Output the (x, y) coordinate of the center of the cell containing the given text.  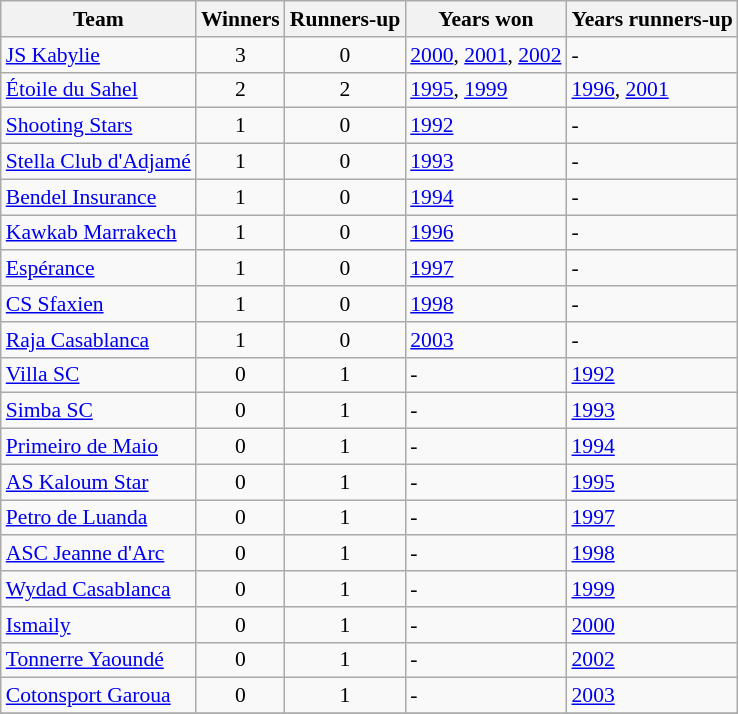
ASC Jeanne d'Arc (98, 554)
Years runners-up (652, 19)
CS Sfaxien (98, 304)
Petro de Luanda (98, 518)
2000 (652, 625)
Villa SC (98, 375)
1996 (486, 233)
1996, 2001 (652, 90)
Runners-up (345, 19)
Wydad Casablanca (98, 589)
Tonnerre Yaoundé (98, 660)
Kawkab Marrakech (98, 233)
1995 (652, 482)
Shooting Stars (98, 126)
Ismaily (98, 625)
2002 (652, 660)
Team (98, 19)
Bendel Insurance (98, 197)
Winners (240, 19)
Cotonsport Garoua (98, 696)
Stella Club d'Adjamé (98, 162)
Simba SC (98, 411)
JS Kabylie (98, 55)
Primeiro de Maio (98, 447)
Étoile du Sahel (98, 90)
AS Kaloum Star (98, 482)
Espérance (98, 269)
1999 (652, 589)
Raja Casablanca (98, 340)
Years won (486, 19)
2000, 2001, 2002 (486, 55)
1995, 1999 (486, 90)
3 (240, 55)
